For the text-containing cell, return its midpoint in [x, y] coordinate format. 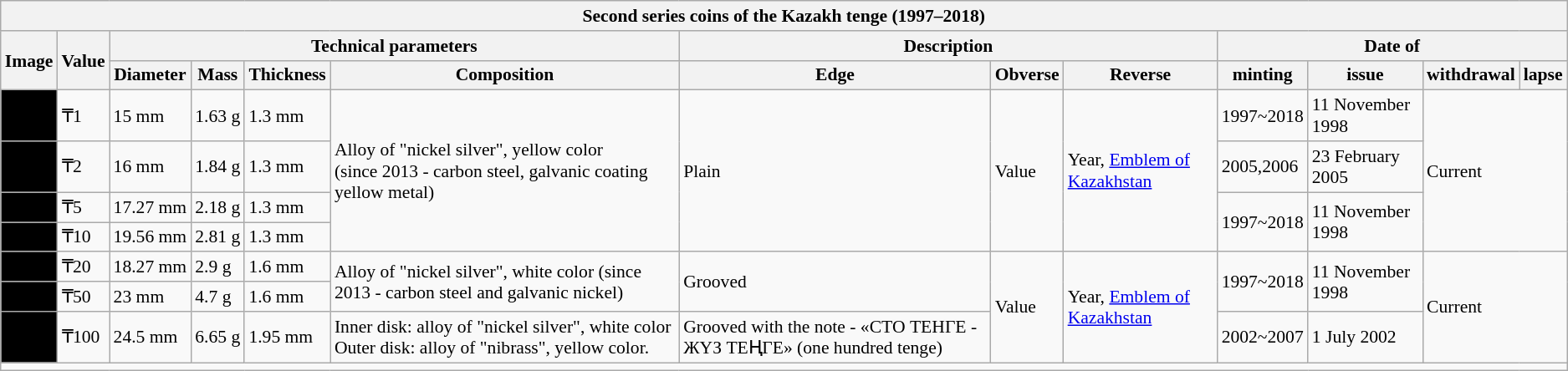
₸50 [83, 297]
Alloy of "nickel silver", yellow color(since 2013 - carbon steel, galvanic coating yellow metal) [505, 171]
Inner disk: alloy of "nickel silver", white colorOuter disk: alloy of "nibrass", yellow color. [505, 338]
₸2 [83, 167]
1.63 g [217, 115]
16 mm [151, 167]
17.27 mm [151, 207]
Obverse [1027, 75]
2.18 g [217, 207]
Composition [505, 75]
Technical parameters [395, 46]
Grooved [835, 282]
₸100 [83, 338]
Second series coins of the Kazakh tenge (1997–2018) [784, 16]
15 mm [151, 115]
Grooved with the note - «СТО ТЕНГЕ - ЖYЗ ТЕҢГЕ» (one hundred tenge) [835, 338]
₸10 [83, 237]
Thickness [288, 75]
Date of [1392, 46]
Description [948, 46]
Edge [835, 75]
Reverse [1141, 75]
1 July 2002 [1365, 338]
2002~2007 [1263, 338]
withdrawal [1471, 75]
₸20 [83, 267]
Diameter [151, 75]
18.27 mm [151, 267]
24.5 mm [151, 338]
Plain [835, 171]
23 February 2005 [1365, 167]
2.81 g [217, 237]
6.65 g [217, 338]
minting [1263, 75]
2.9 g [217, 267]
₸1 [83, 115]
23 mm [151, 297]
issue [1365, 75]
Alloy of "nickel silver", white color (since 2013 - carbon steel and galvanic nickel) [505, 282]
2005,2006 [1263, 167]
19.56 mm [151, 237]
1.95 mm [288, 338]
1.84 g [217, 167]
₸5 [83, 207]
lapse [1544, 75]
Mass [217, 75]
4.7 g [217, 297]
Image [29, 60]
